Output the [X, Y] coordinate of the center of the cell containing the given text.  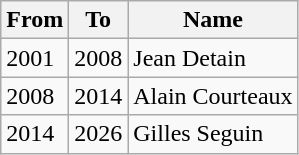
To [98, 20]
Gilles Seguin [213, 134]
Jean Detain [213, 58]
2001 [35, 58]
Name [213, 20]
From [35, 20]
Alain Courteaux [213, 96]
2026 [98, 134]
